Provide the (x, y) coordinate of the cell's center where the given text is located.  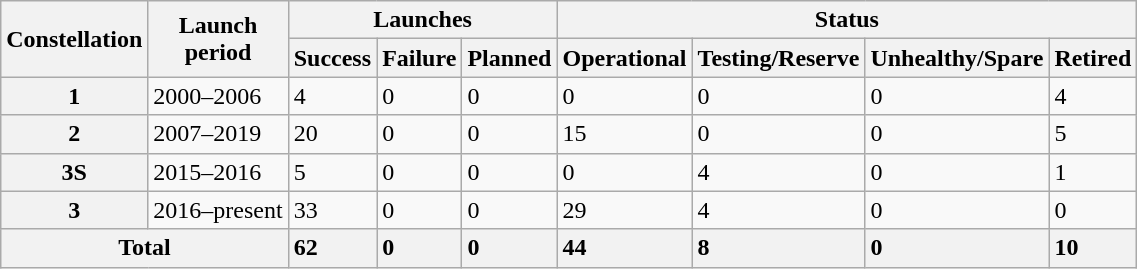
3S (74, 172)
2000–2006 (218, 96)
2007–2019 (218, 134)
Failure (420, 58)
Launches (422, 20)
29 (624, 210)
15 (624, 134)
2 (74, 134)
Retired (1093, 58)
2015–2016 (218, 172)
20 (332, 134)
44 (624, 248)
Unhealthy/Spare (957, 58)
2016–present (218, 210)
10 (1093, 248)
Testing/Reserve (778, 58)
Launch period (218, 39)
Planned (510, 58)
8 (778, 248)
62 (332, 248)
3 (74, 210)
33 (332, 210)
Success (332, 58)
Total (144, 248)
Status (847, 20)
Operational (624, 58)
Constellation (74, 39)
